Locate the cell with the specified text and output its (X, Y) center coordinate. 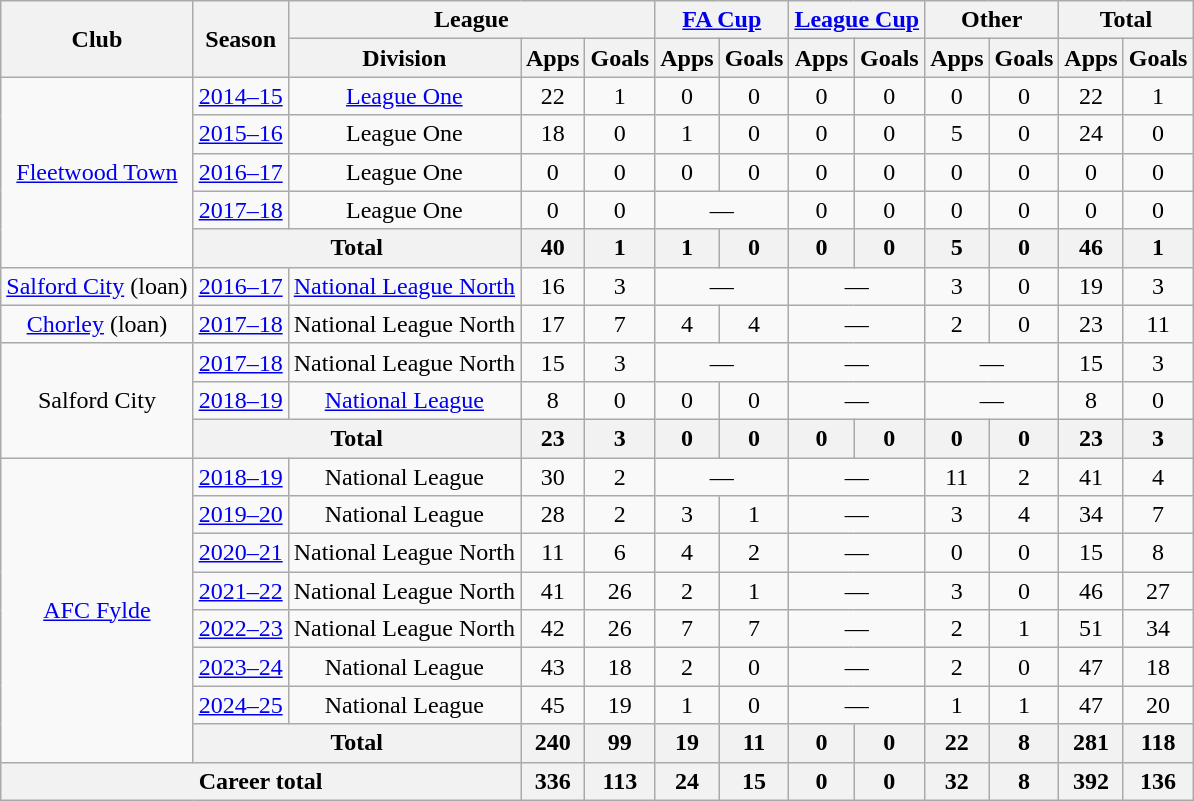
40 (552, 248)
League (471, 20)
43 (552, 667)
28 (552, 515)
30 (552, 477)
51 (1091, 629)
Fleetwood Town (97, 172)
2022–23 (240, 629)
136 (1158, 781)
League Cup (857, 20)
42 (552, 629)
Career total (261, 781)
392 (1091, 781)
2019–20 (240, 515)
17 (552, 324)
Chorley (loan) (97, 324)
2023–24 (240, 667)
AFC Fylde (97, 610)
6 (620, 553)
2024–25 (240, 705)
2014–15 (240, 96)
27 (1158, 591)
Salford City (97, 400)
2020–21 (240, 553)
118 (1158, 743)
281 (1091, 743)
16 (552, 286)
Other (992, 20)
32 (957, 781)
2015–16 (240, 134)
Salford City (loan) (97, 286)
20 (1158, 705)
Season (240, 39)
113 (620, 781)
FA Cup (722, 20)
Division (404, 58)
45 (552, 705)
336 (552, 781)
99 (620, 743)
Club (97, 39)
2021–22 (240, 591)
240 (552, 743)
